Pinpoint the cell where the given text exists, returning its (x, y) midpoint coordinate. 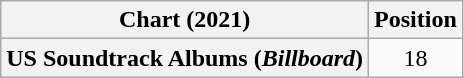
18 (416, 58)
US Soundtrack Albums (Billboard) (185, 58)
Chart (2021) (185, 20)
Position (416, 20)
